Search for the cell housing the specified text and yield its (X, Y) center coordinate. 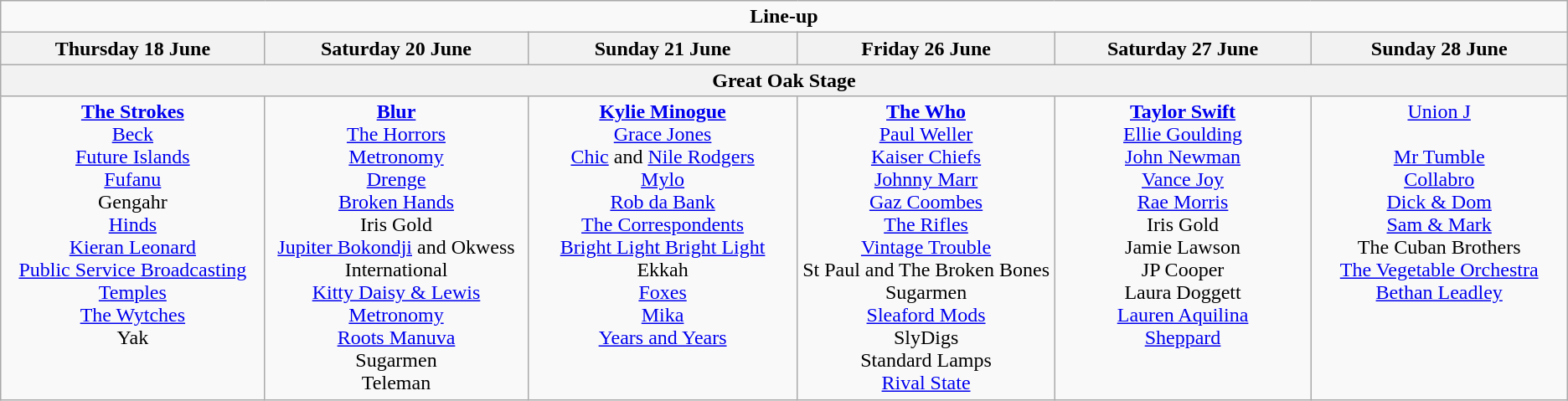
Thursday 18 June (132, 49)
Line-up (784, 17)
Taylor SwiftEllie Goulding John Newman Vance Joy Rae MorrisIris Gold Jamie Lawson JP Cooper Laura Doggett Lauren Aquilina Sheppard (1183, 248)
Sunday 28 June (1439, 49)
The StrokesBeck Future IslandsFufanu Gengahr Hinds Kieran Leonard Public Service Broadcasting Temples The Wytches Yak (132, 248)
Sunday 21 June (663, 49)
Kylie MinogueGrace Jones Chic and Nile RodgersMylo Rob da Bank The CorrespondentsBright Light Bright Light Ekkah Foxes Mika Years and Years (663, 248)
Saturday 27 June (1183, 49)
Saturday 20 June (396, 49)
Friday 26 June (926, 49)
Union JMr Tumble Collabro Dick & Dom Sam & Mark The Cuban Brothers The Vegetable Orchestra Bethan Leadley (1439, 248)
Great Oak Stage (784, 80)
